Extract the [X, Y] coordinate from the center of the cell holding the provided text.  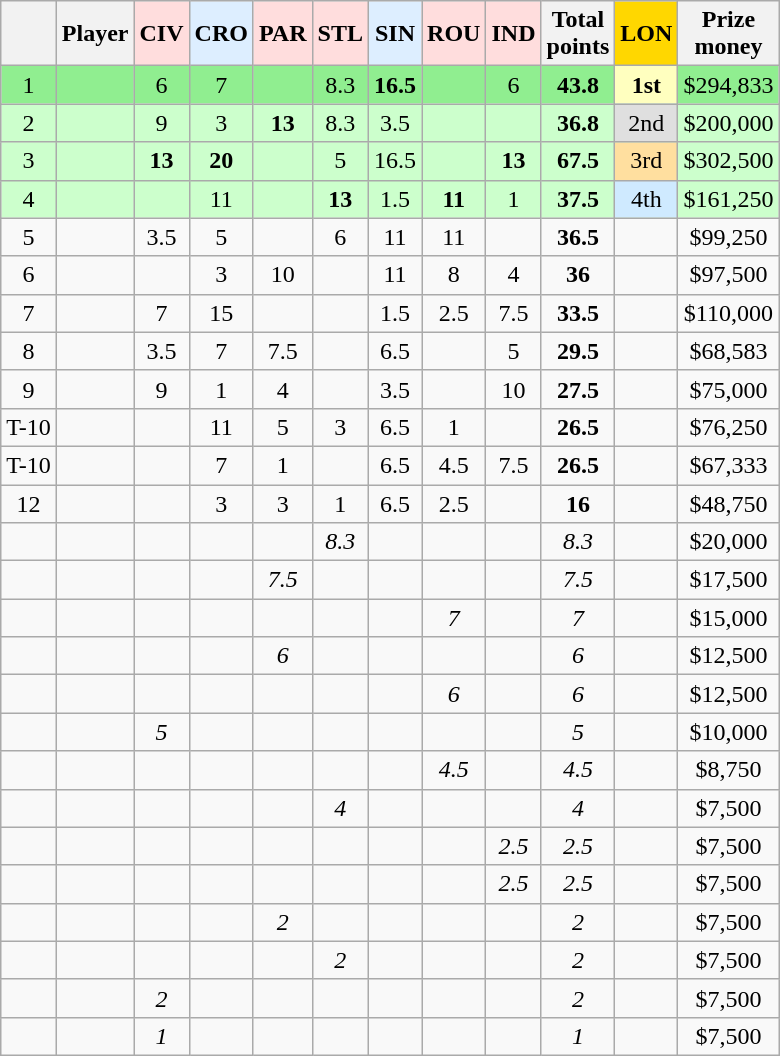
1st [646, 85]
36 [578, 275]
$8,750 [728, 770]
$76,250 [728, 427]
12 [29, 503]
29.5 [578, 351]
Prizemoney [728, 34]
2nd [646, 123]
37.5 [578, 199]
20 [221, 161]
33.5 [578, 313]
IND [514, 34]
3rd [646, 161]
16 [578, 503]
27.5 [578, 389]
15 [221, 313]
CIV [162, 34]
$17,500 [728, 580]
$48,750 [728, 503]
CRO [221, 34]
43.8 [578, 85]
$294,833 [728, 85]
$67,333 [728, 465]
Totalpoints [578, 34]
$75,000 [728, 389]
LON [646, 34]
$302,500 [728, 161]
PAR [282, 34]
$161,250 [728, 199]
$97,500 [728, 275]
$99,250 [728, 237]
$110,000 [728, 313]
$15,000 [728, 618]
4th [646, 199]
$10,000 [728, 732]
$200,000 [728, 123]
67.5 [578, 161]
Player [95, 34]
STL [340, 34]
36.8 [578, 123]
36.5 [578, 237]
$20,000 [728, 542]
ROU [454, 34]
$68,583 [728, 351]
SIN [396, 34]
